Locate the cell with the specified text and output its (x, y) center coordinate. 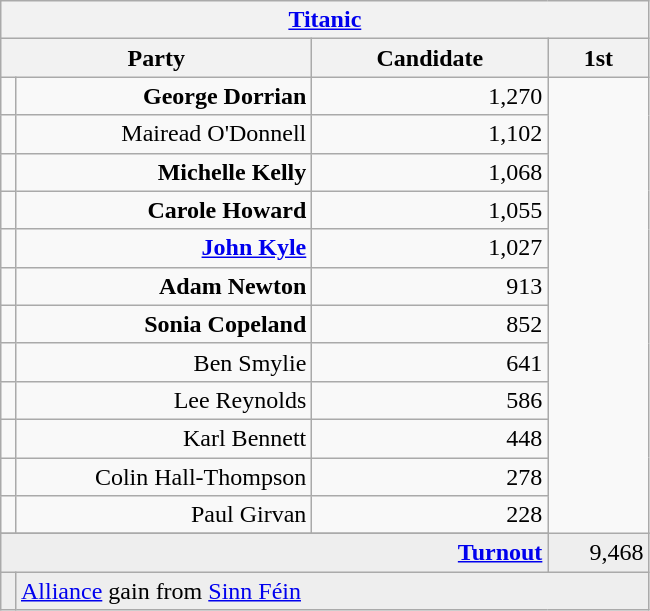
Ben Smylie (163, 362)
Colin Hall-Thompson (163, 477)
Turnout (274, 553)
913 (430, 286)
641 (430, 362)
Candidate (430, 58)
586 (430, 400)
Mairead O'Donnell (163, 134)
Karl Bennett (163, 438)
1,102 (430, 134)
278 (430, 477)
Michelle Kelly (163, 172)
Titanic (325, 20)
1,027 (430, 248)
1,270 (430, 96)
448 (430, 438)
Carole Howard (163, 210)
Paul Girvan (163, 515)
John Kyle (163, 248)
George Dorrian (163, 96)
1st (598, 58)
Alliance gain from Sinn Féin (332, 591)
1,068 (430, 172)
228 (430, 515)
Adam Newton (163, 286)
Sonia Copeland (163, 324)
1,055 (430, 210)
9,468 (598, 553)
Lee Reynolds (163, 400)
Party (156, 58)
852 (430, 324)
